Capture the cell that displays the provided text and extract its [X, Y] central coordinate. 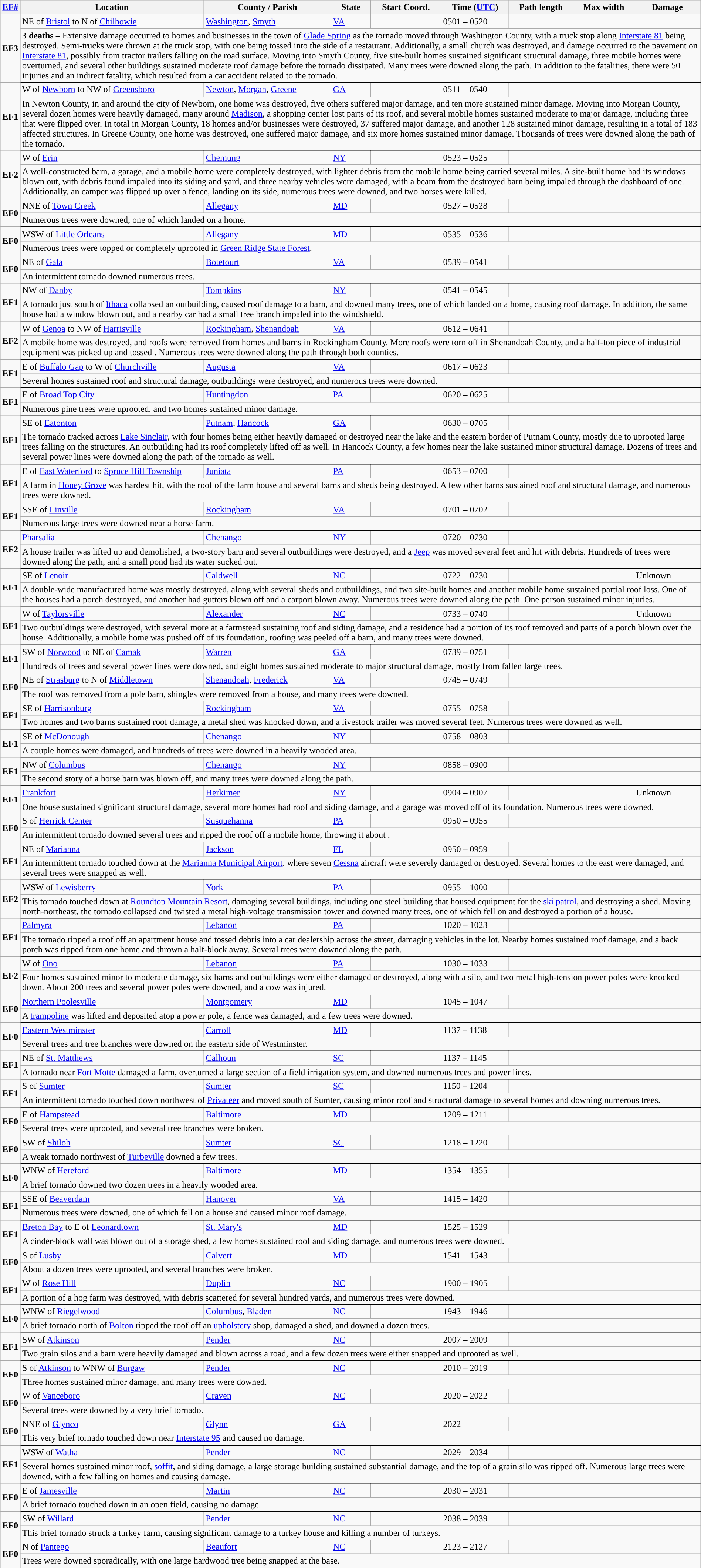
Craven [267, 1396]
NNE of Glynco [112, 1424]
0539 – 0541 [475, 262]
Damage [668, 7]
York [267, 887]
Eastern Westminster [112, 1030]
Newton, Morgan, Greene [267, 90]
EF# [10, 7]
0722 – 0730 [475, 576]
A trampoline was lifted and deposited atop a power pole, a fence was damaged, and a few trees were downed. [360, 1016]
0955 – 1000 [475, 887]
1525 – 1529 [475, 1227]
Putnam, Hancock [267, 423]
0541 – 0545 [475, 290]
Three homes sustained minor damage, and many trees were downed. [360, 1382]
0617 – 0623 [475, 367]
E of Jamesville [112, 1490]
Several trees were uprooted, and several tree branches were broken. [360, 1128]
Rockingham, Shenandoah [267, 329]
NW of Columbus [112, 764]
0511 – 0540 [475, 90]
County / Parish [267, 7]
SE of Eatonton [112, 423]
This brief tornado struck a turkey farm, causing significant damage to a turkey house and killing a number of turkeys. [360, 1533]
N of Pantego [112, 1547]
NE of Gala [112, 262]
Breton Bay to E of Leonardtown [112, 1227]
0720 – 0730 [475, 537]
Numerous large trees were downed near a horse farm. [360, 523]
Trees were downed sporadically, with one large hardwood tree being snapped at the base. [360, 1561]
2029 – 2034 [475, 1452]
Herkimer [267, 793]
Washington, Smyth [267, 21]
1218 – 1220 [475, 1143]
S of Sumter [112, 1086]
1150 – 1204 [475, 1086]
Juniata [267, 471]
Several homes sustained roof and structural damage, outbuildings were destroyed, and numerous trees were downed. [360, 381]
0612 – 0641 [475, 329]
Calhoun [267, 1058]
St. Mary's [267, 1227]
0701 – 0702 [475, 509]
Montgomery [267, 1002]
0523 – 0525 [475, 158]
S of Atkinson to WNW of Burgaw [112, 1368]
Calvert [267, 1255]
An intermittent tornado downed numerous trees. [360, 276]
W of Rose Hill [112, 1283]
WSW of Little Orleans [112, 234]
SSE of Linville [112, 509]
0527 – 0528 [475, 206]
Path length [541, 7]
0501 – 0520 [475, 21]
Martin [267, 1490]
Two grain silos and a barn were heavily damaged and blown across a road, and a few dozen trees were either snapped and uprooted as well. [360, 1354]
An intermittent tornado downed several trees and ripped the roof off a mobile home, throwing it about . [360, 835]
Numerous trees were downed, one of which fell on a house and caused minor roof damage. [360, 1213]
0858 – 0900 [475, 764]
W of Vanceboro [112, 1396]
2022 [475, 1424]
Shenandoah, Frederick [267, 680]
Susquehanna [267, 821]
2007 – 2009 [475, 1340]
EF3 [10, 48]
1415 – 1420 [475, 1199]
W of Taylorsville [112, 614]
1030 – 1033 [475, 963]
Max width [604, 7]
NE of Marianna [112, 849]
About a dozen trees were uprooted, and several branches were broken. [360, 1269]
0950 – 0955 [475, 821]
A portion of a hog farm was destroyed, with debris scattered for several hundred yards, and numerous trees were downed. [360, 1298]
S of Lusby [112, 1255]
Columbus, Bladen [267, 1312]
Beaufort [267, 1547]
A brief tornado touched down in an open field, causing no damage. [360, 1504]
SE of Lenoir [112, 576]
2030 – 2031 [475, 1490]
A cinder-block wall was blown out of a storage shed, a few homes sustained roof and siding damage, and numerous trees were downed. [360, 1241]
Pharsalia [112, 537]
Hundreds of trees and several power lines were downed, and eight homes sustained moderate to major structural damage, mostly from fallen large trees. [360, 666]
NE of St. Matthews [112, 1058]
1137 – 1138 [475, 1030]
W of Genoa to NW of Harrisville [112, 329]
0630 – 0705 [475, 423]
E of Buffalo Gap to W of Churchville [112, 367]
WNW of Riegelwood [112, 1312]
E of Hampstead [112, 1114]
NW of Danby [112, 290]
1943 – 1946 [475, 1312]
2020 – 2022 [475, 1396]
1209 – 1211 [475, 1114]
SW of Willard [112, 1518]
A tornado near Fort Motte damaged a farm, overturned a large section of a field irrigation system, and downed numerous trees and power lines. [360, 1072]
Warren [267, 652]
This very brief tornado touched down near Interstate 95 and caused no damage. [360, 1438]
A brief tornado north of Bolton ripped the roof off an upholstery shop, damaged a shed, and downed a dozen trees. [360, 1326]
Time (UTC) [475, 7]
A couple homes were damaged, and hundreds of trees were downed in a heavily wooded area. [360, 750]
Palmyra [112, 925]
Northern Poolesville [112, 1002]
0904 – 0907 [475, 793]
The second story of a horse barn was blown off, and many trees were downed along the path. [360, 778]
Numerous trees were downed, one of which landed on a home. [360, 220]
Hanover [267, 1199]
NE of Strasburg to N of Middletown [112, 680]
E of Broad Top City [112, 395]
WSW of Lewisberry [112, 887]
Frankfort [112, 793]
1541 – 1543 [475, 1255]
NE of Bristol to N of Chilhowie [112, 21]
S of Herrick Center [112, 821]
0745 – 0749 [475, 680]
2010 – 2019 [475, 1368]
2038 – 2039 [475, 1518]
The roof was removed from a pole barn, shingles were removed from a house, and many trees were downed. [360, 694]
WNW of Hereford [112, 1171]
FL [351, 849]
SSE of Beaverdam [112, 1199]
SW of Norwood to NE of Camak [112, 652]
Carroll [267, 1030]
SW of Atkinson [112, 1340]
State [351, 7]
Caldwell [267, 576]
2123 – 2127 [475, 1547]
Numerous trees were topped or completely uprooted in Green Ridge State Forest. [360, 248]
0733 – 0740 [475, 614]
A brief tornado downed two dozen trees in a heavily wooded area. [360, 1185]
1020 – 1023 [475, 925]
SW of Shiloh [112, 1143]
0739 – 0751 [475, 652]
W of Newborn to NW of Greensboro [112, 90]
0950 – 0959 [475, 849]
Tompkins [267, 290]
SE of McDonough [112, 736]
Duplin [267, 1283]
Alexander [267, 614]
Numerous pine trees were uprooted, and two homes sustained minor damage. [360, 409]
Several trees were downed by a very brief tornado. [360, 1410]
1354 – 1355 [475, 1171]
Location [112, 7]
0535 – 0536 [475, 234]
Botetourt [267, 262]
A weak tornado northwest of Turbeville downed a few trees. [360, 1157]
Huntingdon [267, 395]
SE of Harrisonburg [112, 708]
1137 – 1145 [475, 1058]
WSW of Watha [112, 1452]
1900 – 1905 [475, 1283]
W of Ono [112, 963]
0755 – 0758 [475, 708]
Chemung [267, 158]
Jackson [267, 849]
Several trees and tree branches were downed on the eastern side of Westminster. [360, 1044]
Start Coord. [406, 7]
0758 – 0803 [475, 736]
1045 – 1047 [475, 1002]
0620 – 0625 [475, 395]
W of Erin [112, 158]
Glynn [267, 1424]
NNE of Town Creek [112, 206]
E of East Waterford to Spruce Hill Township [112, 471]
Augusta [267, 367]
0653 – 0700 [475, 471]
